Locate the cell with the specified text and output its [X, Y] center coordinate. 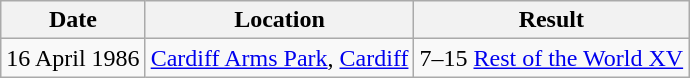
16 April 1986 [73, 58]
Cardiff Arms Park, Cardiff [280, 58]
7–15 Rest of the World XV [552, 58]
Date [73, 20]
Location [280, 20]
Result [552, 20]
